Determine the [X, Y] coordinate at the center of the cell enclosing the given text.  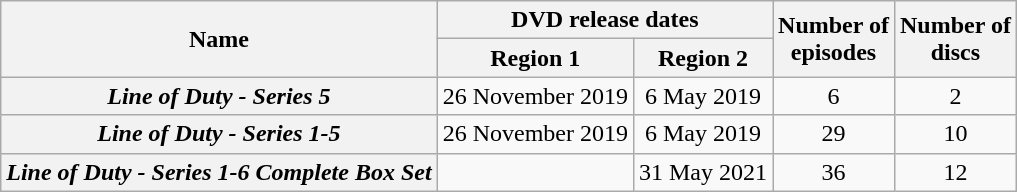
Number ofdiscs [955, 39]
Name [219, 39]
31 May 2021 [702, 172]
36 [834, 172]
DVD release dates [604, 20]
Number ofepisodes [834, 39]
10 [955, 134]
Line of Duty - Series 1-5 [219, 134]
Line of Duty - Series 1-6 Complete Box Set [219, 172]
6 [834, 96]
Line of Duty - Series 5 [219, 96]
Region 1 [535, 58]
29 [834, 134]
12 [955, 172]
2 [955, 96]
Region 2 [702, 58]
